For the text-containing cell, return its midpoint in [x, y] coordinate format. 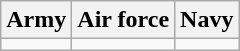
Air force [124, 20]
Navy [207, 20]
Army [36, 20]
